For the text-containing cell, return its midpoint in [x, y] coordinate format. 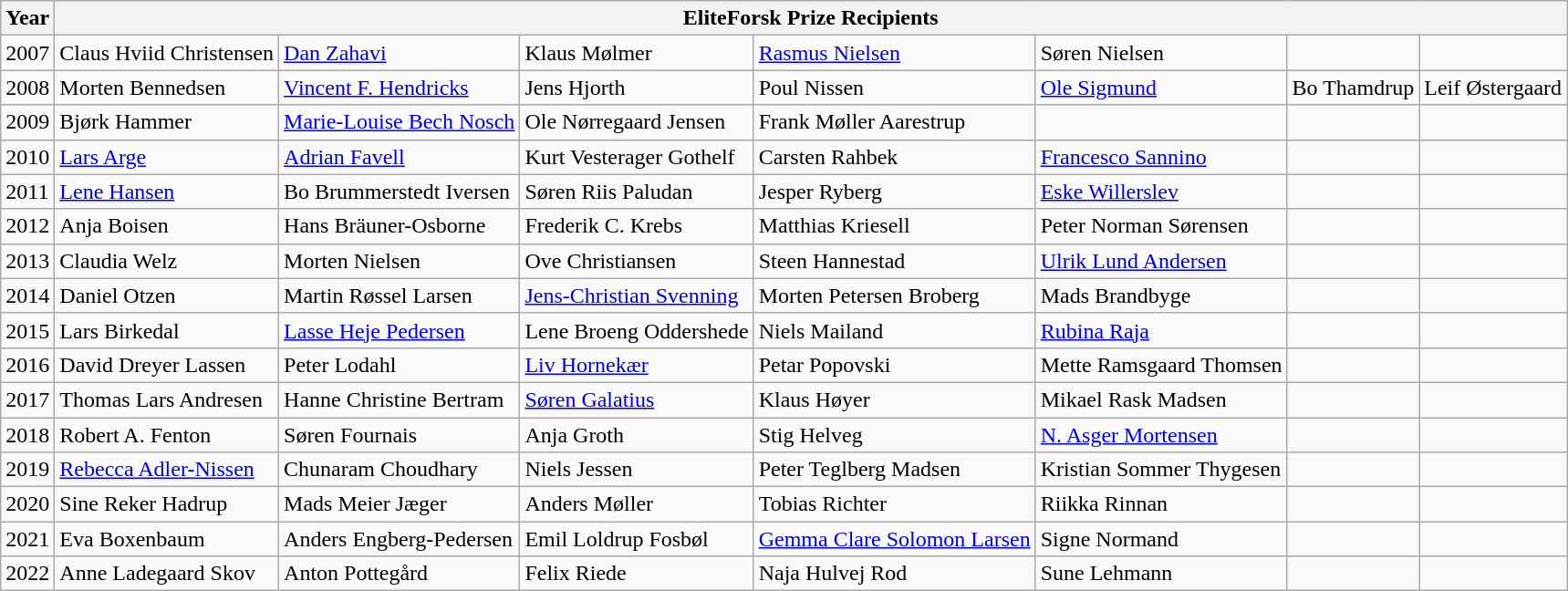
Lene Hansen [167, 192]
Anton Pottegård [400, 574]
Frederik C. Krebs [637, 226]
Niels Jessen [637, 470]
2014 [27, 295]
2020 [27, 504]
Marie-Louise Bech Nosch [400, 122]
Søren Galatius [637, 399]
Rebecca Adler-Nissen [167, 470]
Claudia Welz [167, 261]
Signe Normand [1161, 539]
Martin Røssel Larsen [400, 295]
Vincent F. Hendricks [400, 88]
Bo Thamdrup [1354, 88]
Claus Hviid Christensen [167, 53]
2011 [27, 192]
Jens-Christian Svenning [637, 295]
Lasse Heje Pedersen [400, 330]
Niels Mailand [894, 330]
Anja Groth [637, 435]
2015 [27, 330]
Matthias Kriesell [894, 226]
Tobias Richter [894, 504]
Eske Willerslev [1161, 192]
Morten Petersen Broberg [894, 295]
Lene Broeng Oddershede [637, 330]
Peter Norman Sørensen [1161, 226]
2019 [27, 470]
Hans Bräuner-Osborne [400, 226]
Dan Zahavi [400, 53]
Stig Helveg [894, 435]
2018 [27, 435]
Peter Lodahl [400, 365]
Year [27, 18]
Liv Hornekær [637, 365]
Gemma Clare Solomon Larsen [894, 539]
Søren Fournais [400, 435]
Bjørk Hammer [167, 122]
2012 [27, 226]
Daniel Otzen [167, 295]
Robert A. Fenton [167, 435]
Frank Møller Aarestrup [894, 122]
Morten Nielsen [400, 261]
Naja Hulvej Rod [894, 574]
2013 [27, 261]
Bo Brummerstedt Iversen [400, 192]
Sune Lehmann [1161, 574]
Francesco Sannino [1161, 157]
Rasmus Nielsen [894, 53]
Mads Meier Jæger [400, 504]
Steen Hannestad [894, 261]
Klaus Høyer [894, 399]
Lars Arge [167, 157]
Thomas Lars Andresen [167, 399]
Mikael Rask Madsen [1161, 399]
2016 [27, 365]
Riikka Rinnan [1161, 504]
2007 [27, 53]
Sine Reker Hadrup [167, 504]
EliteForsk Prize Recipients [811, 18]
Anders Møller [637, 504]
Hanne Christine Bertram [400, 399]
Søren Riis Paludan [637, 192]
David Dreyer Lassen [167, 365]
Petar Popovski [894, 365]
Morten Bennedsen [167, 88]
Poul Nissen [894, 88]
Jens Hjorth [637, 88]
Ove Christiansen [637, 261]
2009 [27, 122]
Peter Teglberg Madsen [894, 470]
Kristian Sommer Thygesen [1161, 470]
Anders Engberg-Pedersen [400, 539]
Adrian Favell [400, 157]
Ole Nørregaard Jensen [637, 122]
Eva Boxenbaum [167, 539]
Felix Riede [637, 574]
Anne Ladegaard Skov [167, 574]
Anja Boisen [167, 226]
Mette Ramsgaard Thomsen [1161, 365]
Leif Østergaard [1493, 88]
2010 [27, 157]
2017 [27, 399]
Chunaram Choudhary [400, 470]
Rubina Raja [1161, 330]
Jesper Ryberg [894, 192]
2022 [27, 574]
Klaus Mølmer [637, 53]
2021 [27, 539]
Lars Birkedal [167, 330]
Mads Brandbyge [1161, 295]
N. Asger Mortensen [1161, 435]
Carsten Rahbek [894, 157]
Kurt Vesterager Gothelf [637, 157]
Søren Nielsen [1161, 53]
2008 [27, 88]
Emil Loldrup Fosbøl [637, 539]
Ole Sigmund [1161, 88]
Ulrik Lund Andersen [1161, 261]
